Find where the given text appears and provide that cell's center as (X, Y) coordinate. 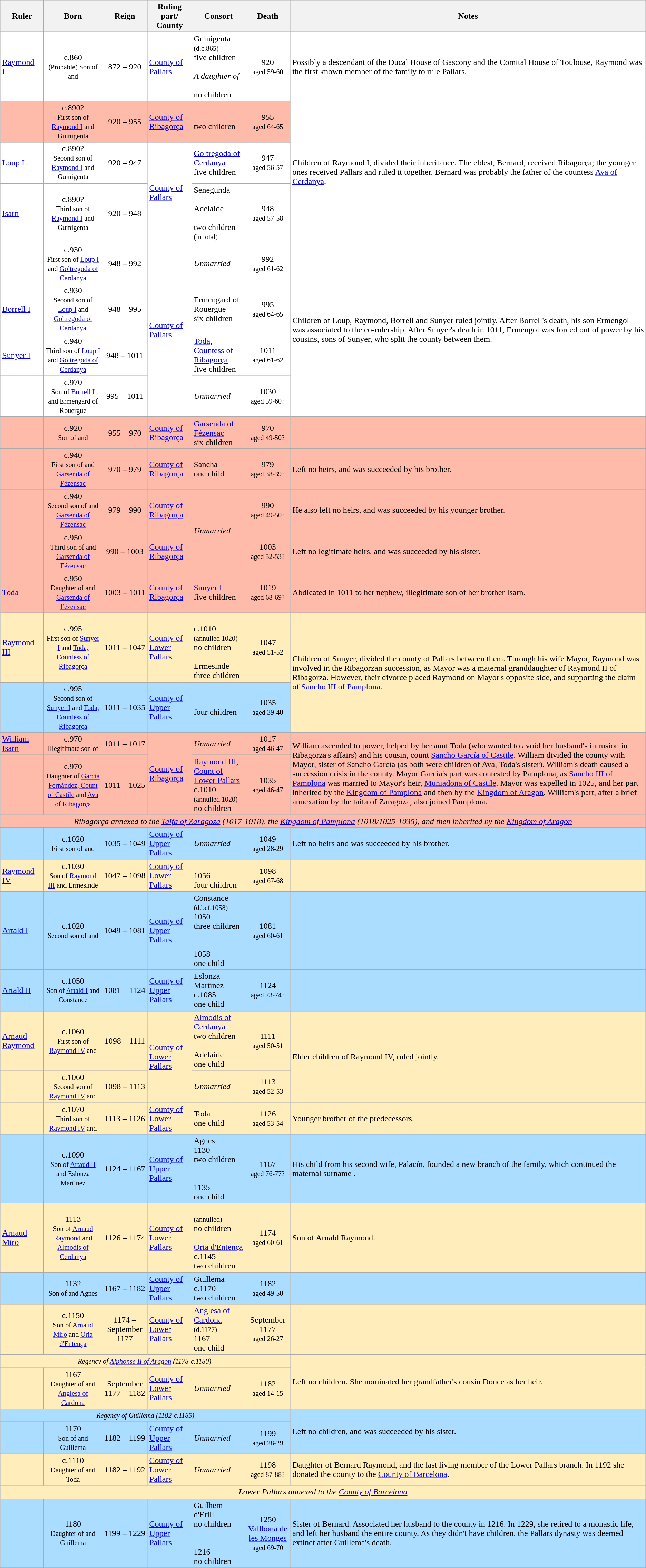
Notes (468, 16)
Raymond III, Count of Lower Pallarsc.1010(annulled 1020)no children (218, 785)
955aged 64-65 (268, 122)
1182 – 1192 (125, 1470)
1199 – 1229 (125, 1533)
1081aged 60-61 (268, 931)
1170Son of and Guillema (73, 1438)
1111aged 50-51 (268, 1041)
1098aged 67-68 (268, 875)
Raymond I (20, 67)
1035aged 46-47 (268, 785)
979 – 990 (125, 510)
Almodis of Cerdanyatwo childrenAdelaideone child (218, 1041)
Abdicated in 1011 to her nephew, illegitimate son of her brother Isarn. (468, 592)
1047aged 51-52 (268, 648)
Left no legitimate heirs, and was succeeded by his sister. (468, 552)
995aged 64-65 (268, 309)
1182aged 14-15 (268, 1388)
1019aged 68-69? (268, 592)
Artald II (20, 990)
Raymond IV (20, 875)
Ribagorça annexed to the Taifa of Zaragoza (1017-1018), the Kingdom of Pamplona (1018/1025-1035), and then inherited by the Kingdom of Aragon (323, 821)
1198aged 87-88? (268, 1470)
Garsenda of Fézensacsix children (218, 433)
September 1177 – 1182 (125, 1388)
SenegundaAdelaidetwo children(in total) (218, 213)
1199aged 28-29 (268, 1438)
c.940Third son of Loup I and Goltregoda of Cerdanya (73, 355)
Daughter of Bernard Raymond, and the last living member of the Lower Pallars branch. In 1192 she donated the county to the County of Barcelona. (468, 1470)
c.890?Second son of Raymond I and Guinigenta (73, 163)
Guillemac.1170two children (218, 1288)
1126aged 53-54 (268, 1118)
1011 – 1035 (125, 707)
His child from his second wife, Palacín, founded a new branch of the family, which continued the maternal surname . (468, 1169)
c.1060Second son of Raymond IV and (73, 1086)
Guilhem d'Erillno children1216no children (218, 1533)
995 – 1011 (125, 396)
1113aged 52-53 (268, 1086)
Agnes1130two children1135one child (218, 1169)
Ruling part/County (170, 16)
Anglesa of Cardona(d.1177)1167one child (218, 1329)
1049aged 28-29 (268, 844)
Guinigenta(d.c.865)five childrenA daughter ofno children (218, 67)
Sunyer Ifive children (218, 592)
Left no heirs, and was succeeded by his brother. (468, 469)
Arnaud Miro (20, 1238)
Goltregoda of Cerdanyafive children (218, 163)
September 1177aged 26-27 (268, 1329)
1003aged 52-53? (268, 552)
c.1070Third son of Raymond IV and (73, 1118)
c.970Illegitimate son of (73, 744)
(annulled)no childrenOria d'Entençac.1145two children (218, 1238)
c.890?First son of Raymond I and Guinigenta (73, 122)
c.940First son of and Garsenda of Fézensac (73, 469)
Left no heirs and was succeeded by his brother. (468, 844)
c.995Second son of Sunyer I and Toda, Countess of Ribagorça (73, 707)
Ermengard of Rouerguesix children (218, 309)
Toda, Countess of Ribagorçafive children (218, 355)
920aged 59-60 (268, 67)
Consort (218, 16)
1167Daughter of and Anglesa of Cardona (73, 1388)
c.1050Son of Artald I and Constance (73, 990)
c.995First son of Sunyer I and Toda, Countess of Ribagorça (73, 648)
1011 – 1017 (125, 744)
979aged 38-39? (268, 469)
Borrell I (20, 309)
1126 – 1174 (125, 1238)
1124 – 1167 (125, 1169)
Loup I (20, 163)
c.860(Probable) Son of and (73, 67)
872 – 920 (125, 67)
Death (268, 16)
four children (218, 707)
Son of Arnald Raymond. (468, 1238)
1035 – 1049 (125, 844)
947aged 56-57 (268, 163)
Toda (20, 592)
c.1060First son of Raymond IV and (73, 1041)
Ruler (22, 16)
Lower Pallars annexed to the County of Barcelona (323, 1492)
c.950Third son of and Garsenda of Fézensac (73, 552)
c.950Daughter of and Garsenda of Fézensac (73, 592)
Raymond III (20, 648)
1124aged 73-74? (268, 990)
948 – 995 (125, 309)
992aged 61-62 (268, 264)
two children (218, 122)
Regency of Guillema (1182-c.1185) (146, 1415)
970 – 979 (125, 469)
c.1030Son of Raymond III and Ermesinde (73, 875)
c.940Second son of and Garsenda of Fézensac (73, 510)
1098 – 1111 (125, 1041)
c.930First son of Loup I and Goltregoda of Cerdanya (73, 264)
c.920Son of and (73, 433)
920 – 948 (125, 213)
c.1010(annulled 1020)no childrenErmesindethree children (218, 648)
948aged 57-58 (268, 213)
1182aged 49-50 (268, 1288)
1250Vallbona de les Mongesaged 69-70 (268, 1533)
c.1090Son of Artaud II and Eslonza Martínez (73, 1169)
1113Son of Arnaud Raymond and Almodis of Cerdanya (73, 1238)
1056four children (218, 875)
1174 – September 1177 (125, 1329)
c.970Son of Borrell I and Ermengard of Rouergue (73, 396)
c.970Daughter of García Fernández, Count of Castile and Ava of Ribagorça (73, 785)
1182 – 1199 (125, 1438)
Sanchaone child (218, 469)
1132Son of and Agnes (73, 1288)
Todaone child (218, 1118)
Elder children of Raymond IV, ruled jointly. (468, 1056)
1003 – 1011 (125, 592)
c.1110Daughter of and Toda (73, 1470)
c.930Second son of Loup I and Goltregoda of Cerdanya (73, 309)
920 – 947 (125, 163)
Isarn (20, 213)
1180Daughter of and Guillema (73, 1533)
c.1020Second son of and (73, 931)
1167aged 76-77? (268, 1169)
Reign (125, 16)
955 – 970 (125, 433)
1017aged 46-47 (268, 744)
c.890?Third son of Raymond I and Guinigenta (73, 213)
Born (73, 16)
1167 – 1182 (125, 1288)
1011 – 1047 (125, 648)
1174aged 60-61 (268, 1238)
Younger brother of the predecessors. (468, 1118)
Left no children. She nominated her grandfather's cousin Douce as her heir. (468, 1382)
1047 – 1098 (125, 875)
Regency of Alphonse II of Aragon (1178-c.1180). (146, 1361)
Left no children, and was succeeded by his sister. (468, 1431)
Eslonza Martínezc.1085one child (218, 990)
1011aged 61-62 (268, 355)
c.1020First son of and (73, 844)
920 – 955 (125, 122)
c.1150Son of Arnaud Miro and Oria d'Entença (73, 1329)
He also left no heirs, and was succeeded by his younger brother. (468, 510)
1030aged 59-60? (268, 396)
Sunyer I (20, 355)
Artald I (20, 931)
948 – 992 (125, 264)
1113 – 1126 (125, 1118)
William Isarn (20, 744)
1081 – 1124 (125, 990)
1098 – 1113 (125, 1086)
990aged 49-50? (268, 510)
970aged 49-50? (268, 433)
1035aged 39-40 (268, 707)
Constance(d.bef.1058)1050three children1058one child (218, 931)
1011 – 1025 (125, 785)
Arnaud Raymond (20, 1041)
1049 – 1081 (125, 931)
990 – 1003 (125, 552)
948 – 1011 (125, 355)
